Capture the cell that displays the provided text and extract its [x, y] central coordinate. 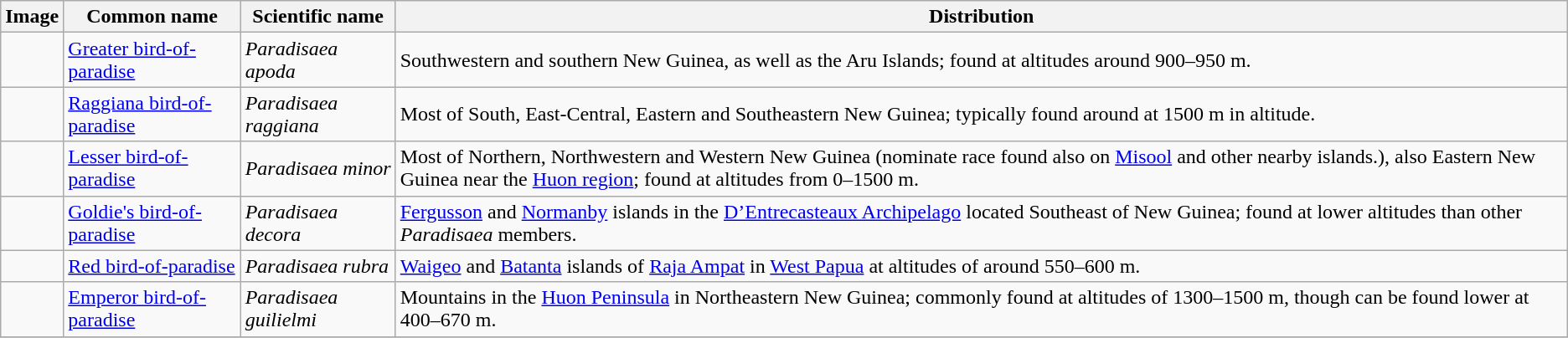
Common name [152, 17]
Southwestern and southern New Guinea, as well as the Aru Islands; found at altitudes around 900–950 m. [982, 60]
Greater bird-of-paradise [152, 60]
Image [32, 17]
Paradisaea minor [318, 169]
Goldie's bird-of-paradise [152, 223]
Paradisaea raggiana [318, 114]
Mountains in the Huon Peninsula in Northeastern New Guinea; commonly found at altitudes of 1300–1500 m, though can be found lower at 400–670 m. [982, 310]
Most of South, East-Central, Eastern and Southeastern New Guinea; typically found around at 1500 m in altitude. [982, 114]
Paradisaea rubra [318, 266]
Emperor bird-of-paradise [152, 310]
Paradisaea guilielmi [318, 310]
Lesser bird-of-paradise [152, 169]
Distribution [982, 17]
Waigeo and Batanta islands of Raja Ampat in West Papua at altitudes of around 550–600 m. [982, 266]
Paradisaea apoda [318, 60]
Raggiana bird-of-paradise [152, 114]
Scientific name [318, 17]
Red bird-of-paradise [152, 266]
Paradisaea decora [318, 223]
